Capture the cell that displays the provided text and extract its (X, Y) central coordinate. 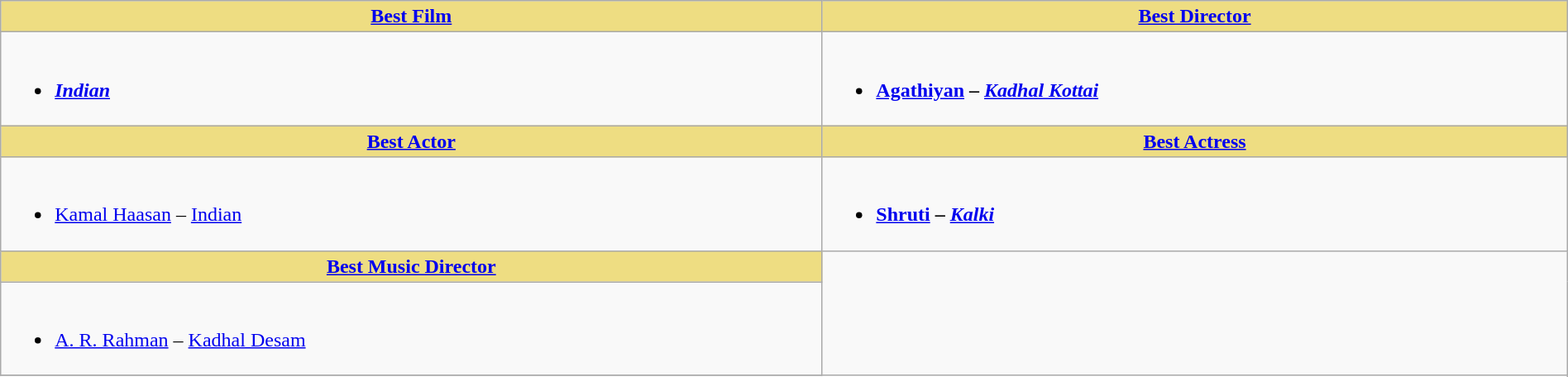
Best Film (412, 17)
Kamal Haasan – Indian (412, 203)
Indian (412, 79)
A. R. Rahman – Kadhal Desam (412, 329)
Best Actress (1194, 141)
Best Actor (412, 141)
Agathiyan – Kadhal Kottai (1194, 79)
Shruti – Kalki (1194, 203)
Best Director (1194, 17)
Best Music Director (412, 266)
